Find where the given text appears and provide that cell's center as (x, y) coordinate. 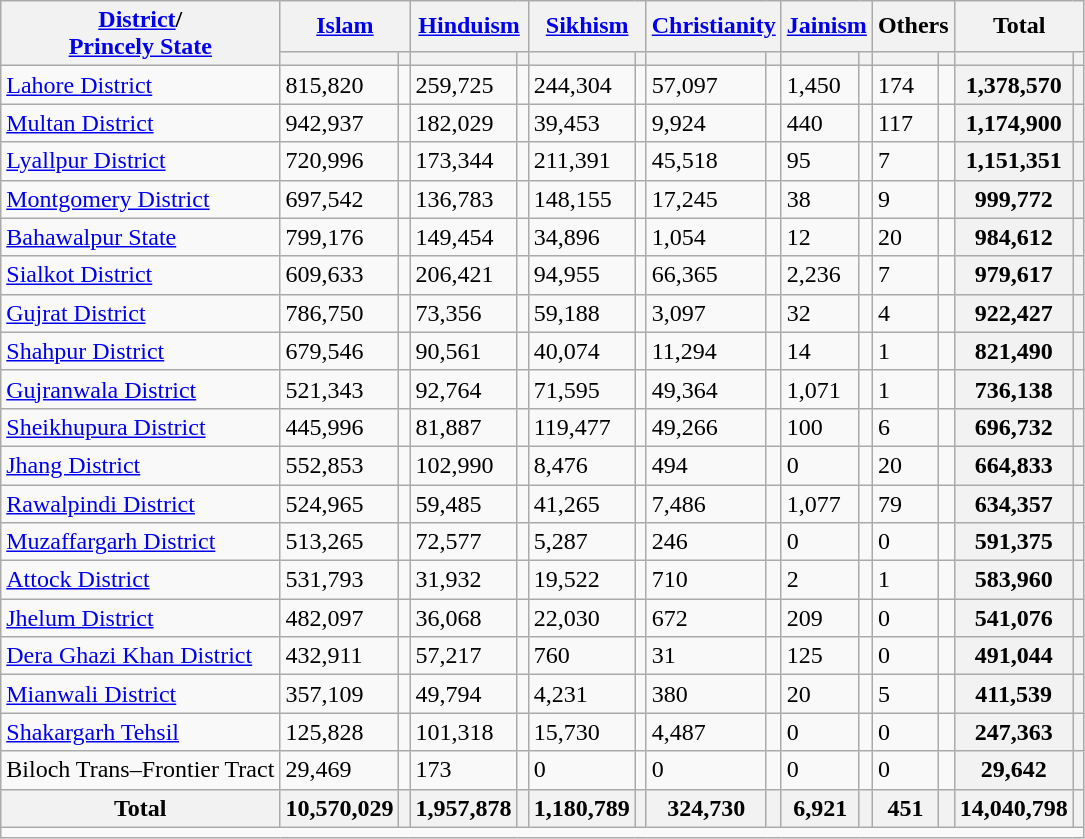
3,097 (706, 313)
583,960 (1014, 580)
119,477 (582, 427)
1,378,570 (1014, 85)
6 (905, 427)
7,486 (706, 503)
5,287 (582, 542)
101,318 (464, 732)
1,077 (820, 503)
173 (464, 770)
411,539 (1014, 694)
11,294 (706, 351)
482,097 (340, 618)
31 (706, 656)
9,924 (706, 123)
79 (905, 503)
17,245 (706, 199)
Jainism (826, 26)
720,996 (340, 161)
Shahpur District (140, 351)
922,427 (1014, 313)
182,029 (464, 123)
117 (905, 123)
1,071 (820, 389)
149,454 (464, 237)
59,188 (582, 313)
Multan District (140, 123)
679,546 (340, 351)
244,304 (582, 85)
34,896 (582, 237)
36,068 (464, 618)
6,921 (820, 808)
513,265 (340, 542)
71,595 (582, 389)
541,076 (1014, 618)
40,074 (582, 351)
209 (820, 618)
451 (905, 808)
1,054 (706, 237)
Others (913, 26)
Lahore District (140, 85)
Sikhism (587, 26)
Sheikhupura District (140, 427)
95 (820, 161)
552,853 (340, 465)
246 (706, 542)
38 (820, 199)
29,469 (340, 770)
247,363 (1014, 732)
984,612 (1014, 237)
10,570,029 (340, 808)
1,151,351 (1014, 161)
259,725 (464, 85)
672 (706, 618)
31,932 (464, 580)
Hinduism (469, 26)
49,794 (464, 694)
799,176 (340, 237)
Jhang District (140, 465)
697,542 (340, 199)
49,364 (706, 389)
1,957,878 (464, 808)
494 (706, 465)
73,356 (464, 313)
815,820 (340, 85)
92,764 (464, 389)
41,265 (582, 503)
710 (706, 580)
174 (905, 85)
1,174,900 (1014, 123)
94,955 (582, 275)
696,732 (1014, 427)
Dera Ghazi Khan District (140, 656)
Islam (345, 26)
15,730 (582, 732)
Rawalpindi District (140, 503)
125 (820, 656)
Jhelum District (140, 618)
2 (820, 580)
59,485 (464, 503)
760 (582, 656)
531,793 (340, 580)
324,730 (706, 808)
432,911 (340, 656)
81,887 (464, 427)
45,518 (706, 161)
609,633 (340, 275)
90,561 (464, 351)
Lyallpur District (140, 161)
173,344 (464, 161)
Attock District (140, 580)
Montgomery District (140, 199)
786,750 (340, 313)
100 (820, 427)
14,040,798 (1014, 808)
Muzaffargarh District (140, 542)
District/Princely State (140, 34)
1,180,789 (582, 808)
49,266 (706, 427)
491,044 (1014, 656)
979,617 (1014, 275)
524,965 (340, 503)
12 (820, 237)
8,476 (582, 465)
4,487 (706, 732)
591,375 (1014, 542)
57,217 (464, 656)
32 (820, 313)
4,231 (582, 694)
634,357 (1014, 503)
999,772 (1014, 199)
102,990 (464, 465)
29,642 (1014, 770)
736,138 (1014, 389)
125,828 (340, 732)
1,450 (820, 85)
2,236 (820, 275)
Sialkot District (140, 275)
206,421 (464, 275)
Shakargarh Tehsil (140, 732)
22,030 (582, 618)
Gujranwala District (140, 389)
39,453 (582, 123)
148,155 (582, 199)
14 (820, 351)
19,522 (582, 580)
380 (706, 694)
664,833 (1014, 465)
66,365 (706, 275)
Bahawalpur State (140, 237)
821,490 (1014, 351)
211,391 (582, 161)
357,109 (340, 694)
4 (905, 313)
136,783 (464, 199)
Gujrat District (140, 313)
9 (905, 199)
942,937 (340, 123)
521,343 (340, 389)
Christianity (714, 26)
57,097 (706, 85)
Biloch Trans–Frontier Tract (140, 770)
445,996 (340, 427)
5 (905, 694)
440 (820, 123)
72,577 (464, 542)
Mianwali District (140, 694)
